Pinpoint the cell where the given text exists, returning its (X, Y) midpoint coordinate. 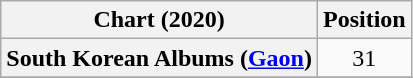
31 (364, 58)
South Korean Albums (Gaon) (160, 58)
Chart (2020) (160, 20)
Position (364, 20)
